Scan for the cell matching the given text and deliver its (X, Y) coordinate at center. 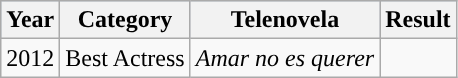
Telenovela (284, 20)
Year (30, 20)
2012 (30, 58)
Best Actress (125, 58)
Amar no es querer (284, 58)
Result (418, 20)
Category (125, 20)
